Identify which cell holds the provided text, then report its (X, Y) central coordinate. 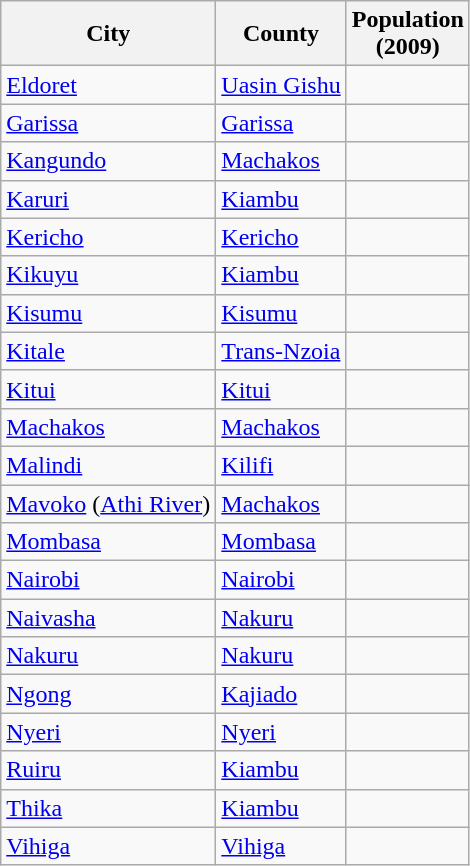
Uasin Gishu (281, 85)
Naivasha (108, 618)
Ngong (108, 694)
Malindi (108, 465)
Kilifi (281, 465)
City (108, 34)
Karuri (108, 199)
Kitale (108, 351)
Kangundo (108, 161)
Thika (108, 808)
Population(2009) (408, 34)
Eldoret (108, 85)
Trans-Nzoia (281, 351)
Kajiado (281, 694)
Kikuyu (108, 275)
Ruiru (108, 770)
Mavoko (Athi River) (108, 503)
County (281, 34)
